Identify which cell holds the provided text, then report its (X, Y) central coordinate. 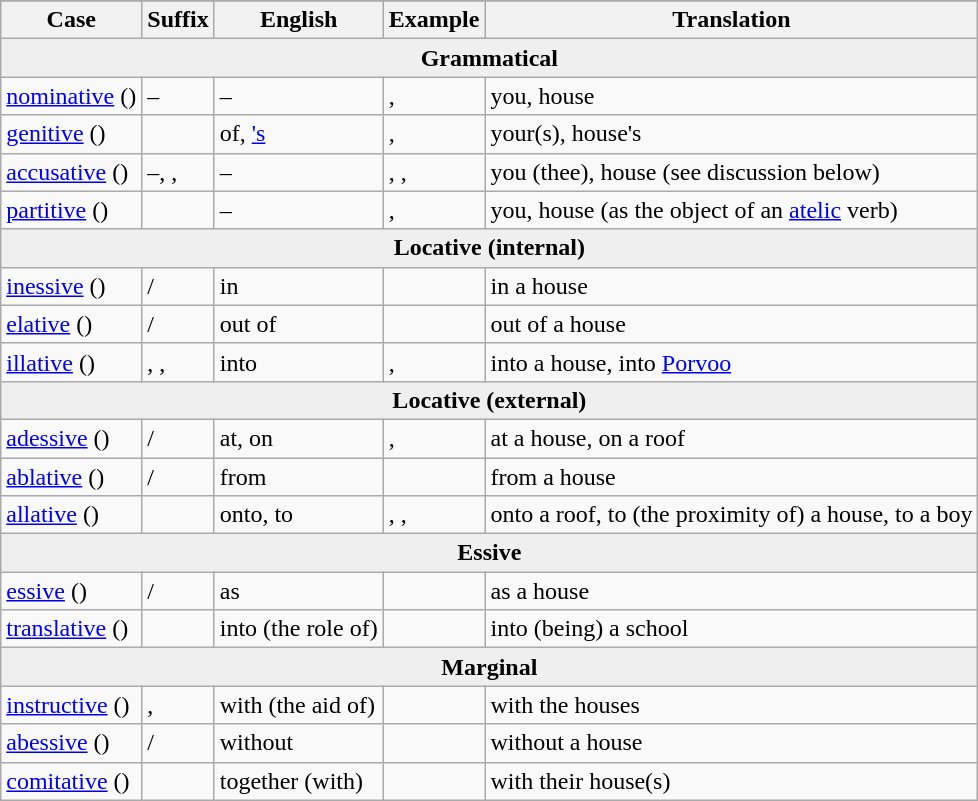
of, 's (298, 134)
into (298, 362)
together (with) (298, 781)
nominative () (72, 96)
from a house (732, 477)
in a house (732, 286)
Marginal (490, 667)
in (298, 286)
Grammatical (490, 58)
you (thee), house (see discussion below) (732, 172)
ablative () (72, 477)
accusative () (72, 172)
you, house (as the object of an atelic verb) (732, 210)
translative () (72, 629)
allative () (72, 515)
Translation (732, 20)
Suffix (178, 20)
into (being) a school (732, 629)
as (298, 591)
at, on (298, 438)
without a house (732, 743)
from (298, 477)
out of a house (732, 324)
–, , (178, 172)
abessive () (72, 743)
out of (298, 324)
your(s), house's (732, 134)
with their house(s) (732, 781)
Locative (internal) (490, 248)
you, house (732, 96)
adessive () (72, 438)
Example (434, 20)
at a house, on a roof (732, 438)
onto a roof, to (the proximity of) a house, to a boy (732, 515)
illative () (72, 362)
Essive (490, 553)
onto, to (298, 515)
Locative (external) (490, 400)
without (298, 743)
elative () (72, 324)
comitative () (72, 781)
with (the aid of) (298, 705)
English (298, 20)
as a house (732, 591)
into a house, into Porvoo (732, 362)
genitive () (72, 134)
Case (72, 20)
partitive () (72, 210)
into (the role of) (298, 629)
with the houses (732, 705)
essive () (72, 591)
inessive () (72, 286)
instructive () (72, 705)
